Return (x, y) of the center of cell containing provided text 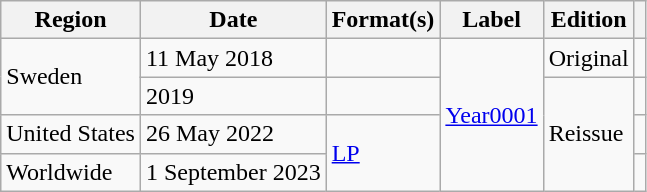
2019 (233, 96)
Reissue (588, 134)
Year0001 (492, 115)
Original (588, 58)
11 May 2018 (233, 58)
Worldwide (71, 172)
1 September 2023 (233, 172)
United States (71, 134)
26 May 2022 (233, 134)
Edition (588, 20)
Format(s) (383, 20)
Sweden (71, 77)
LP (383, 153)
Region (71, 20)
Label (492, 20)
Date (233, 20)
